Determine the (x, y) coordinate at the center of the cell enclosing the given text.  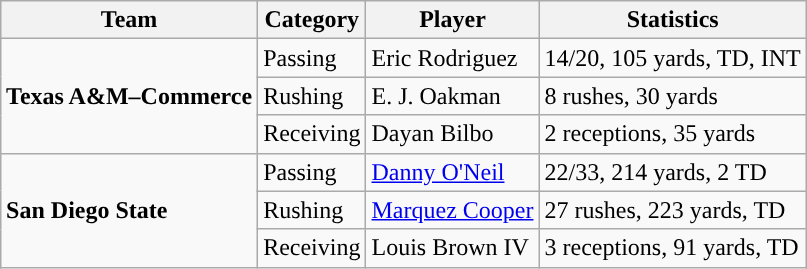
Texas A&M–Commerce (130, 96)
22/33, 214 yards, 2 TD (672, 172)
27 rushes, 223 yards, TD (672, 210)
Marquez Cooper (452, 210)
Danny O'Neil (452, 172)
14/20, 105 yards, TD, INT (672, 58)
8 rushes, 30 yards (672, 96)
2 receptions, 35 yards (672, 134)
Team (130, 20)
E. J. Oakman (452, 96)
Player (452, 20)
Category (312, 20)
Louis Brown IV (452, 248)
Eric Rodriguez (452, 58)
San Diego State (130, 210)
Dayan Bilbo (452, 134)
3 receptions, 91 yards, TD (672, 248)
Statistics (672, 20)
